Locate the cell with the specified text and output its (x, y) center coordinate. 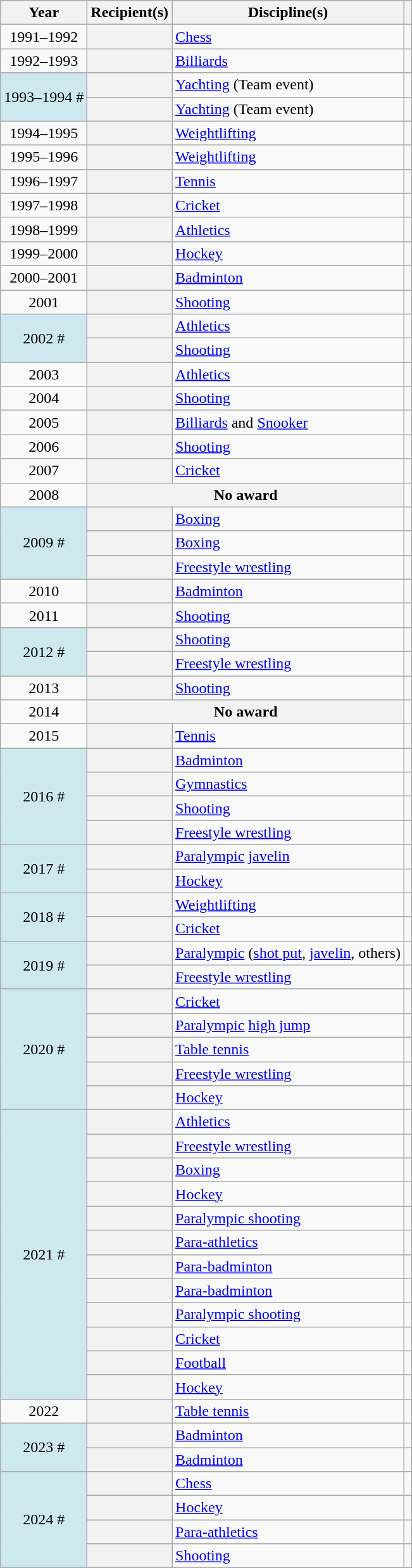
2009 # (44, 543)
1996–1997 (44, 181)
Paralympic javelin (289, 857)
2008 (44, 495)
2006 (44, 447)
1994–1995 (44, 133)
Billiards and Snooker (289, 423)
Recipient(s) (130, 13)
2022 (44, 1411)
2014 (44, 712)
2019 # (44, 965)
2023 # (44, 1447)
1997–1998 (44, 205)
2017 # (44, 869)
2012 # (44, 651)
2003 (44, 374)
Football (289, 1363)
2004 (44, 398)
Paralympic high jump (289, 1025)
Paralympic (shot put, javelin, others) (289, 953)
2020 # (44, 1049)
2001 (44, 302)
Gymnastics (289, 784)
1993–1994 # (44, 97)
1999–2000 (44, 253)
2011 (44, 615)
2005 (44, 423)
2013 (44, 687)
2010 (44, 591)
1991–1992 (44, 37)
Discipline(s) (289, 13)
Billiards (289, 61)
2016 # (44, 796)
2015 (44, 736)
2007 (44, 471)
2024 # (44, 1520)
Year (44, 13)
1992–1993 (44, 61)
1998–1999 (44, 229)
2000–2001 (44, 277)
2018 # (44, 917)
2002 # (44, 338)
2021 # (44, 1254)
1995–1996 (44, 157)
